Extract the (X, Y) coordinate from the center of the cell holding the provided text.  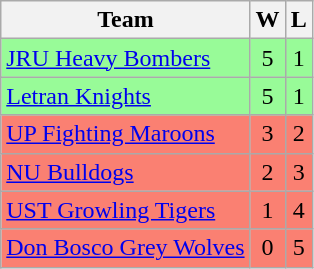
UP Fighting Maroons (126, 134)
NU Bulldogs (126, 172)
Letran Knights (126, 96)
Team (126, 20)
W (268, 20)
L (298, 20)
4 (298, 210)
Don Bosco Grey Wolves (126, 248)
UST Growling Tigers (126, 210)
JRU Heavy Bombers (126, 58)
0 (268, 248)
